Identify which cell holds the provided text, then report its [x, y] central coordinate. 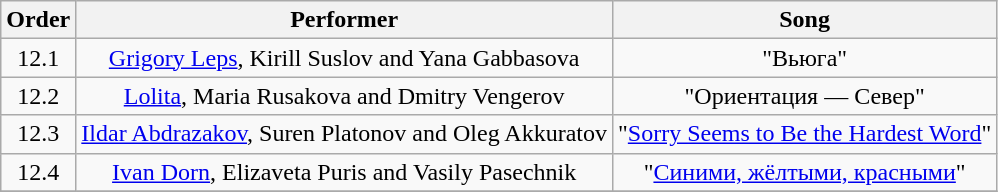
Ildar Abdrazakov, Suren Platonov and Oleg Akkuratov [344, 134]
Performer [344, 20]
Lolita, Maria Rusakova and Dmitry Vengerov [344, 96]
Song [805, 20]
Ivan Dorn, Elizaveta Puris and Vasily Pasechnik [344, 172]
12.2 [38, 96]
"Ориентация — Север" [805, 96]
"Синими, жёлтыми, красными" [805, 172]
12.4 [38, 172]
Order [38, 20]
12.1 [38, 58]
Grigory Leps, Kirill Suslov and Yana Gabbasova [344, 58]
12.3 [38, 134]
"Вьюга" [805, 58]
"Sorry Seems to Be the Hardest Word" [805, 134]
